Determine the (x, y) coordinate at the center of the cell enclosing the given text.  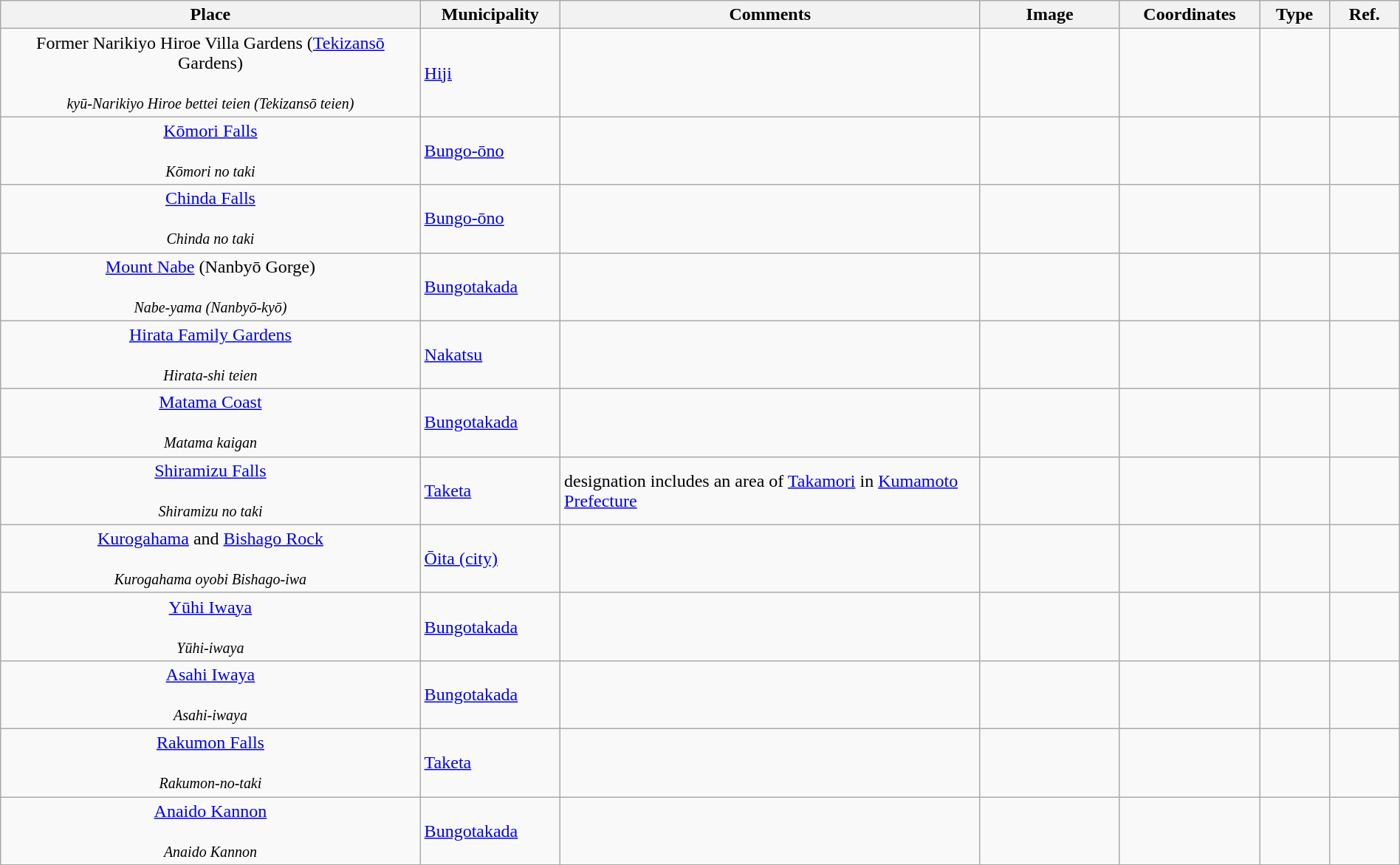
Hiji (490, 72)
Chinda FallsChinda no taki (210, 219)
Municipality (490, 15)
Yūhi IwayaYūhi-iwaya (210, 626)
Kōmori FallsKōmori no taki (210, 151)
Coordinates (1189, 15)
Nakatsu (490, 355)
Mount Nabe (Nanbyō Gorge)Nabe-yama (Nanbyō-kyō) (210, 287)
designation includes an area of Takamori in Kumamoto Prefecture (770, 490)
Comments (770, 15)
Anaido KannonAnaido Kannon (210, 830)
Asahi IwayaAsahi-iwaya (210, 694)
Ref. (1365, 15)
Rakumon FallsRakumon-no-taki (210, 762)
Type (1295, 15)
Ōita (city) (490, 558)
Hirata Family GardensHirata-shi teien (210, 355)
Image (1050, 15)
Shiramizu FallsShiramizu no taki (210, 490)
Former Narikiyo Hiroe Villa Gardens (Tekizansō Gardens)kyū-Narikiyo Hiroe bettei teien (Tekizansō teien) (210, 72)
Place (210, 15)
Kurogahama and Bishago RockKurogahama oyobi Bishago-iwa (210, 558)
Matama CoastMatama kaigan (210, 423)
